Detect which cell encompasses the target text, then output its (x, y) center coordinate. 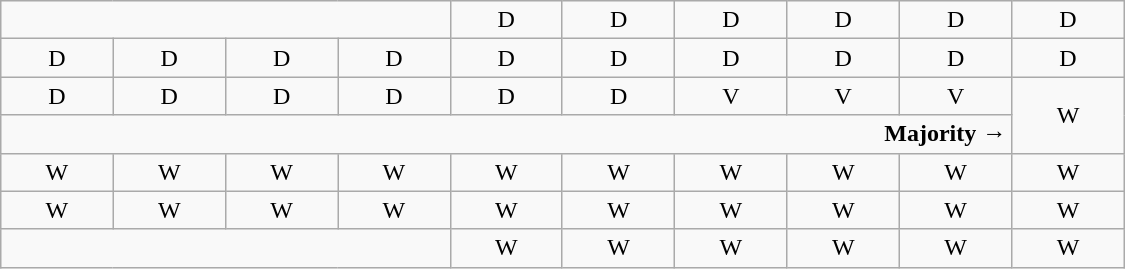
Majority → (506, 134)
